Detect which cell encompasses the target text, then output its (X, Y) center coordinate. 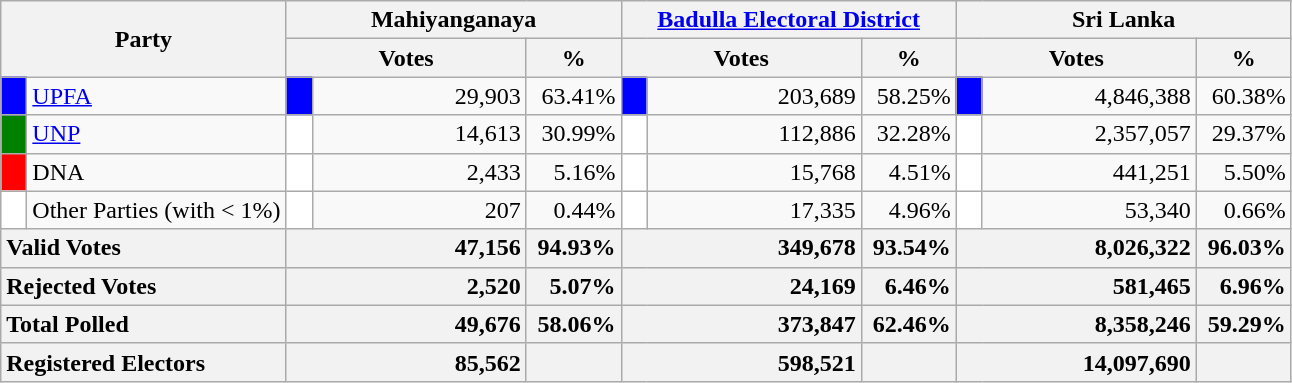
2,433 (419, 172)
6.46% (908, 286)
UPFA (156, 96)
Valid Votes (144, 248)
14,613 (419, 134)
58.06% (574, 324)
59.29% (1244, 324)
4.96% (908, 210)
DNA (156, 172)
5.16% (574, 172)
207 (419, 210)
60.38% (1244, 96)
5.07% (574, 286)
Sri Lanka (1124, 20)
93.54% (908, 248)
63.41% (574, 96)
Registered Electors (144, 362)
373,847 (741, 324)
58.25% (908, 96)
349,678 (741, 248)
112,886 (754, 134)
598,521 (741, 362)
24,169 (741, 286)
8,026,322 (1076, 248)
96.03% (1244, 248)
203,689 (754, 96)
Mahiyanganaya (454, 20)
Total Polled (144, 324)
581,465 (1076, 286)
47,156 (406, 248)
6.96% (1244, 286)
Badulla Electoral District (788, 20)
49,676 (406, 324)
441,251 (1089, 172)
29,903 (419, 96)
4,846,388 (1089, 96)
0.44% (574, 210)
53,340 (1089, 210)
17,335 (754, 210)
8,358,246 (1076, 324)
Party (144, 39)
5.50% (1244, 172)
Other Parties (with < 1%) (156, 210)
UNP (156, 134)
Rejected Votes (144, 286)
2,520 (406, 286)
15,768 (754, 172)
4.51% (908, 172)
29.37% (1244, 134)
62.46% (908, 324)
0.66% (1244, 210)
32.28% (908, 134)
2,357,057 (1089, 134)
85,562 (406, 362)
30.99% (574, 134)
94.93% (574, 248)
14,097,690 (1076, 362)
